Identify which cell holds the provided text, then report its [X, Y] central coordinate. 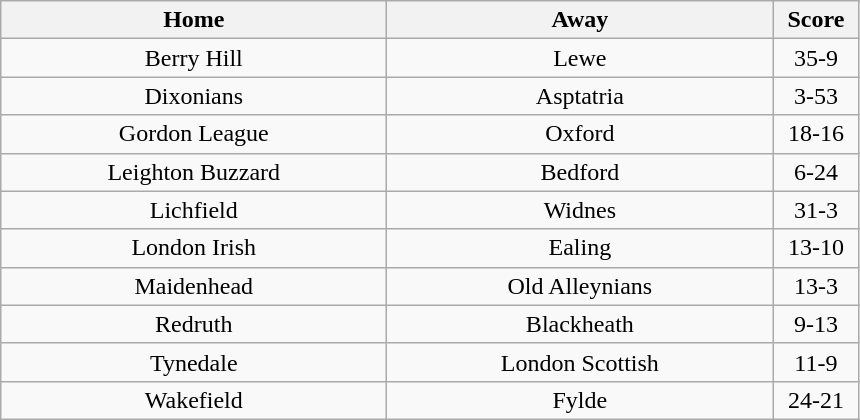
Lichfield [194, 210]
Bedford [580, 172]
Widnes [580, 210]
11-9 [816, 362]
Oxford [580, 134]
35-9 [816, 58]
Lewe [580, 58]
Tynedale [194, 362]
Blackheath [580, 324]
Home [194, 20]
Score [816, 20]
Redruth [194, 324]
6-24 [816, 172]
London Scottish [580, 362]
Wakefield [194, 400]
31-3 [816, 210]
3-53 [816, 96]
Leighton Buzzard [194, 172]
London Irish [194, 248]
9-13 [816, 324]
Away [580, 20]
Asptatria [580, 96]
Ealing [580, 248]
Dixonians [194, 96]
Gordon League [194, 134]
13-10 [816, 248]
24-21 [816, 400]
Old Alleynians [580, 286]
Maidenhead [194, 286]
Fylde [580, 400]
Berry Hill [194, 58]
18-16 [816, 134]
13-3 [816, 286]
